Return the (X, Y) coordinate for the center point of the cell that contains the specified text.  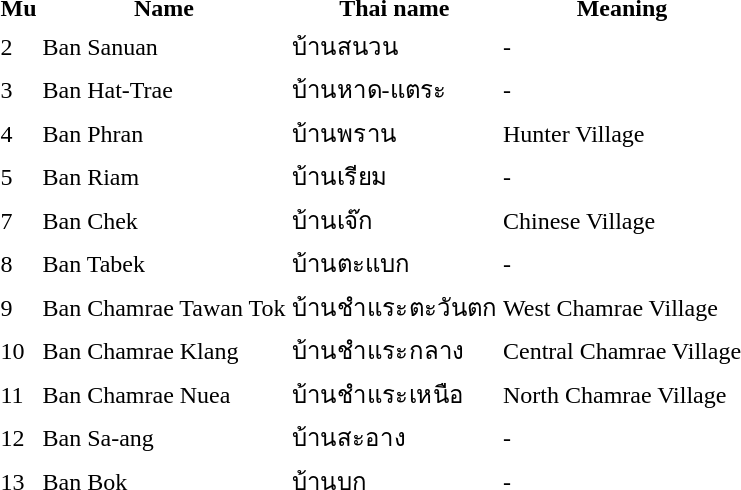
Ban Chamrae Nuea (164, 394)
Ban Sanuan (164, 46)
บ้านพราน (394, 133)
Ban Chek (164, 220)
บ้านเจ๊ก (394, 220)
บ้านหาด-แตระ (394, 90)
Ban Phran (164, 133)
บ้านสนวน (394, 46)
Ban Sa-ang (164, 438)
Ban Chamrae Klang (164, 350)
Ban Riam (164, 176)
บ้านตะแบก (394, 264)
Ban Chamrae Tawan Tok (164, 307)
บ้านชำแระเหนือ (394, 394)
Ban Hat-Trae (164, 90)
บ้านชำแระกลาง (394, 350)
บ้านสะอาง (394, 438)
บ้านเรียม (394, 176)
Ban Tabek (164, 264)
บ้านชำแระตะวันตก (394, 307)
